For the text-containing cell, return its midpoint in [x, y] coordinate format. 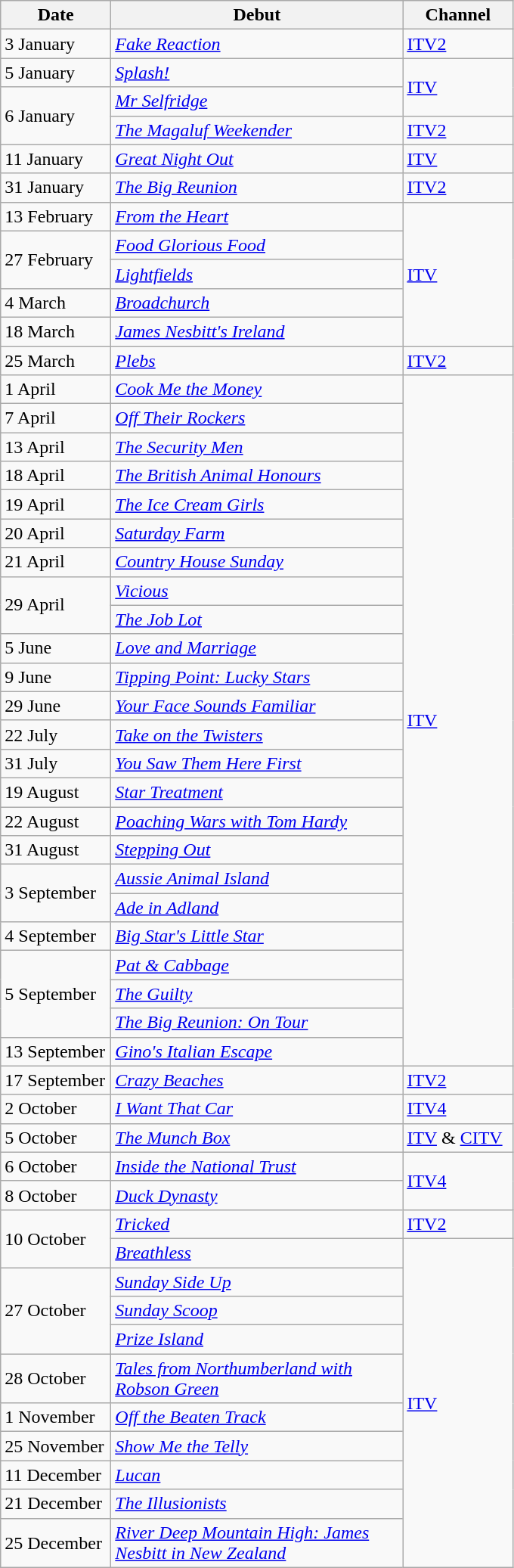
James Nesbitt's Ireland [257, 331]
Take on the Twisters [257, 734]
Off Their Rockers [257, 418]
22 July [56, 734]
Saturday Farm [257, 533]
19 August [56, 792]
25 December [56, 1543]
Big Star's Little Star [257, 936]
31 July [56, 763]
The Munch Box [257, 1138]
1 April [56, 390]
Date [56, 15]
The Guilty [257, 994]
5 January [56, 73]
Food Glorious Food [257, 245]
13 April [56, 447]
The Magaluf Weekender [257, 130]
5 June [56, 648]
The Big Reunion: On Tour [257, 1023]
I Want That Car [257, 1109]
Tales from Northumberland with Robson Green [257, 1378]
ITV & CITV [458, 1138]
Fake Reaction [257, 44]
3 January [56, 44]
Gino's Italian Escape [257, 1051]
Pat & Cabbage [257, 965]
27 October [56, 1311]
The Big Reunion [257, 188]
You Saw Them Here First [257, 763]
31 January [56, 188]
Crazy Beaches [257, 1080]
Splash! [257, 73]
Channel [458, 15]
31 August [56, 850]
11 December [56, 1475]
13 February [56, 216]
Stepping Out [257, 850]
Tipping Point: Lucky Stars [257, 677]
22 August [56, 821]
8 October [56, 1195]
29 April [56, 605]
9 June [56, 677]
6 October [56, 1166]
Breathless [257, 1253]
21 April [56, 562]
4 March [56, 303]
19 April [56, 505]
Star Treatment [257, 792]
6 January [56, 116]
10 October [56, 1238]
River Deep Mountain High: James Nesbitt in New Zealand [257, 1543]
5 October [56, 1138]
1 November [56, 1417]
Sunday Side Up [257, 1282]
Lucan [257, 1475]
Country House Sunday [257, 562]
Mr Selfridge [257, 101]
Love and Marriage [257, 648]
13 September [56, 1051]
Poaching Wars with Tom Hardy [257, 821]
The Job Lot [257, 619]
Off the Beaten Track [257, 1417]
Your Face Sounds Familiar [257, 706]
27 February [56, 259]
Great Night Out [257, 159]
The Ice Cream Girls [257, 505]
25 November [56, 1446]
Cook Me the Money [257, 390]
Vicious [257, 591]
20 April [56, 533]
Sunday Scoop [257, 1311]
7 April [56, 418]
Aussie Animal Island [257, 879]
17 September [56, 1080]
Duck Dynasty [257, 1195]
4 September [56, 936]
Plebs [257, 361]
18 April [56, 476]
Show Me the Telly [257, 1446]
3 September [56, 893]
21 December [56, 1504]
Tricked [257, 1224]
5 September [56, 994]
Prize Island [257, 1340]
29 June [56, 706]
Debut [257, 15]
Inside the National Trust [257, 1166]
11 January [56, 159]
The British Animal Honours [257, 476]
Lightfields [257, 274]
28 October [56, 1378]
Broadchurch [257, 303]
From the Heart [257, 216]
The Illusionists [257, 1504]
The Security Men [257, 447]
2 October [56, 1109]
25 March [56, 361]
18 March [56, 331]
Ade in Adland [257, 908]
